Pinpoint the cell where the given text exists, returning its [X, Y] midpoint coordinate. 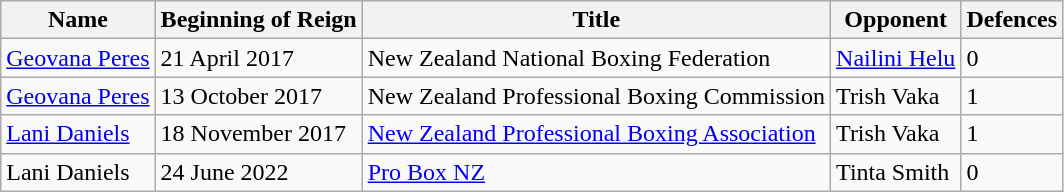
New Zealand National Boxing Federation [596, 58]
Defences [1012, 20]
Pro Box NZ [596, 172]
New Zealand Professional Boxing Association [596, 134]
Name [78, 20]
24 June 2022 [258, 172]
Title [596, 20]
Beginning of Reign [258, 20]
Tinta Smith [896, 172]
21 April 2017 [258, 58]
Opponent [896, 20]
18 November 2017 [258, 134]
New Zealand Professional Boxing Commission [596, 96]
13 October 2017 [258, 96]
Nailini Helu [896, 58]
